Locate the cell with the specified text and output its [X, Y] center coordinate. 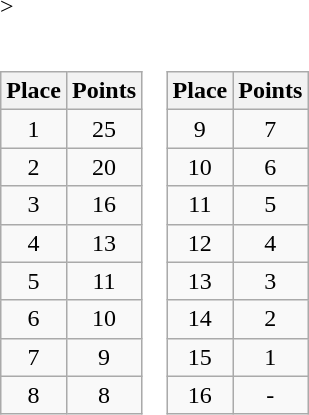
20 [104, 167]
12 [200, 243]
14 [200, 319]
15 [200, 357]
- [270, 395]
25 [104, 129]
